From the cell containing the given text, extract its center point as (X, Y) coordinate. 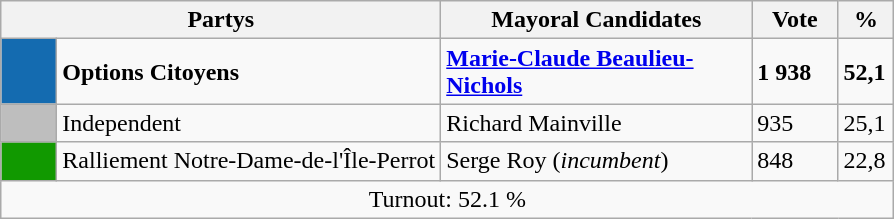
Options Citoyens (249, 72)
22,8 (866, 161)
25,1 (866, 123)
Serge Roy (incumbent) (596, 161)
Independent (249, 123)
Ralliement Notre-Dame-de-l'Île-Perrot (249, 161)
848 (795, 161)
Mayoral Candidates (596, 20)
1 938 (795, 72)
Vote (795, 20)
935 (795, 123)
Richard Mainville (596, 123)
52,1 (866, 72)
% (866, 20)
Marie-Claude Beaulieu-Nichols (596, 72)
Turnout: 52.1 % (448, 199)
Partys (221, 20)
